Output the (X, Y) coordinate of the center of the cell containing the given text.  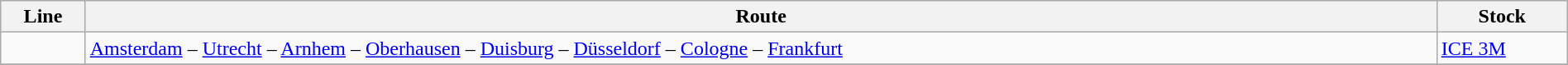
Stock (1502, 17)
Line (43, 17)
ICE 3M (1502, 48)
Route (761, 17)
Amsterdam – Utrecht – Arnhem – Oberhausen – Duisburg – Düsseldorf – Cologne – Frankfurt (761, 48)
